Find where the given text appears and provide that cell's center as [x, y] coordinate. 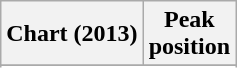
Chart (2013) [72, 34]
Peakposition [189, 34]
